Return [x, y] of the center of cell containing provided text 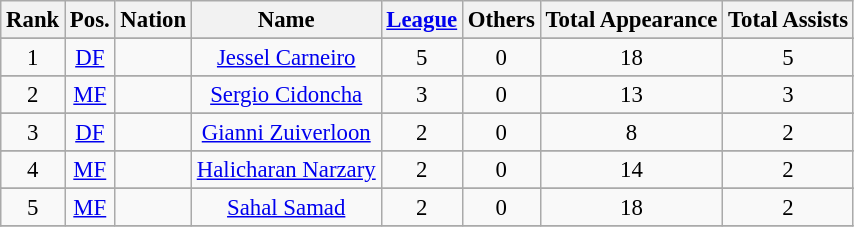
Name [286, 20]
4 [33, 170]
Sahal Samad [286, 208]
Jessel Carneiro [286, 58]
8 [632, 133]
Total Appearance [632, 20]
Rank [33, 20]
1 [33, 58]
14 [632, 170]
Pos. [90, 20]
Halicharan Narzary [286, 170]
Others [501, 20]
13 [632, 95]
Sergio Cidoncha [286, 95]
League [422, 20]
Gianni Zuiverloon [286, 133]
Nation [153, 20]
Total Assists [788, 20]
